Determine the [x, y] coordinate at the center of the cell enclosing the given text.  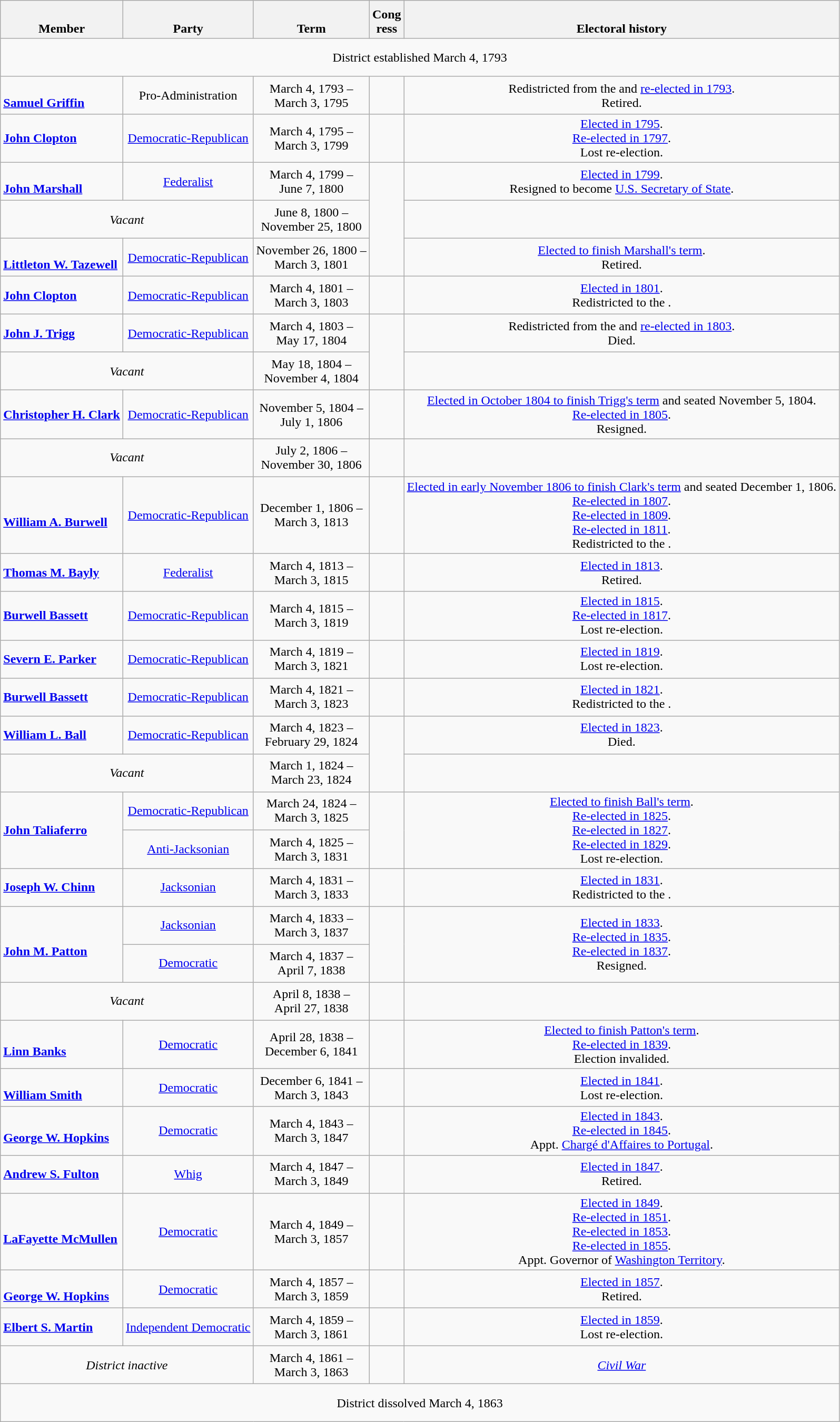
Elected in October 1804 to finish Trigg's term and seated November 5, 1804.Re-elected in 1805.Resigned. [621, 414]
Samuel Griffin [62, 95]
April 8, 1838 –April 27, 1838 [311, 1001]
Anti-Jacksonian [188, 849]
William A. Burwell [62, 515]
Redistricted from the and re-elected in 1803.Died. [621, 333]
Christopher H. Clark [62, 414]
Elected in 1823.Died. [621, 735]
March 1, 1824 –March 23, 1824 [311, 773]
Elected in 1843.Re-elected in 1845.Appt. Chargé d'Affaires to Portugal. [621, 1131]
Andrew S. Fulton [62, 1174]
Elected in 1801.Redistricted to the . [621, 295]
December 1, 1806 –March 3, 1813 [311, 515]
Elected in 1859.Lost re-election. [621, 1327]
March 4, 1793 –March 3, 1795 [311, 95]
Congress [387, 19]
Joseph W. Chinn [62, 887]
Linn Banks [62, 1044]
District dissolved March 4, 1863 [420, 1403]
March 4, 1819 –March 3, 1821 [311, 659]
March 4, 1843 –March 3, 1847 [311, 1131]
Elected in 1795.Re-elected in 1797.Lost re-election. [621, 139]
Elected in 1815.Re-elected in 1817.Lost re-election. [621, 616]
John J. Trigg [62, 333]
March 24, 1824 –March 3, 1825 [311, 811]
Pro-Administration [188, 95]
June 8, 1800 –November 25, 1800 [311, 220]
John Marshall [62, 182]
Independent Democratic [188, 1327]
Severn E. Parker [62, 659]
Elected to finish Marshall's term.Retired. [621, 258]
March 4, 1859 –March 3, 1861 [311, 1327]
William L. Ball [62, 735]
Elected in 1831.Redistricted to the . [621, 887]
March 4, 1799 –June 7, 1800 [311, 182]
Elected in 1841.Lost re-election. [621, 1088]
Redistricted from the and re-elected in 1793.Retired. [621, 95]
Elected in 1799.Resigned to become U.S. Secretary of State. [621, 182]
Littleton W. Tazewell [62, 258]
March 4, 1837 –April 7, 1838 [311, 963]
LaFayette McMullen [62, 1231]
March 4, 1831 –March 3, 1833 [311, 887]
Elected in 1821.Redistricted to the . [621, 697]
December 6, 1841 –March 3, 1843 [311, 1088]
Elected to finish Patton's term.Re-elected in 1839.Election invalided. [621, 1044]
July 2, 1806 –November 30, 1806 [311, 458]
Elected in 1847.Retired. [621, 1174]
November 26, 1800 –March 3, 1801 [311, 258]
District established March 4, 1793 [420, 57]
March 4, 1857 –March 3, 1859 [311, 1289]
March 4, 1861 –March 3, 1863 [311, 1365]
William Smith [62, 1088]
March 4, 1803 –May 17, 1804 [311, 333]
March 4, 1813 –March 3, 1815 [311, 572]
John M. Patton [62, 944]
Party [188, 19]
March 4, 1801 –March 3, 1803 [311, 295]
March 4, 1849 –March 3, 1857 [311, 1231]
Elected in 1833.Re-elected in 1835.Re-elected in 1837.Resigned. [621, 944]
Thomas M. Bayly [62, 572]
Elected to finish Ball's term.Re-elected in 1825.Re-elected in 1827.Re-elected in 1829.Lost re-election. [621, 830]
March 4, 1847 –March 3, 1849 [311, 1174]
District inactive [127, 1365]
March 4, 1821 –March 3, 1823 [311, 697]
March 4, 1825 –March 3, 1831 [311, 849]
March 4, 1795 –March 3, 1799 [311, 139]
May 18, 1804 –November 4, 1804 [311, 371]
Civil War [621, 1365]
March 4, 1833 –March 3, 1837 [311, 925]
March 4, 1815 –March 3, 1819 [311, 616]
Term [311, 19]
Elected in 1813.Retired. [621, 572]
Member [62, 19]
Elected in 1819.Lost re-election. [621, 659]
Electoral history [621, 19]
Whig [188, 1174]
Elected in 1857.Retired. [621, 1289]
John Taliaferro [62, 830]
Elbert S. Martin [62, 1327]
April 28, 1838 –December 6, 1841 [311, 1044]
Elected in 1849.Re-elected in 1851.Re-elected in 1853.Re-elected in 1855.Appt. Governor of Washington Territory. [621, 1231]
March 4, 1823 –February 29, 1824 [311, 735]
November 5, 1804 –July 1, 1806 [311, 414]
